Determine the [X, Y] coordinate at the center of the cell enclosing the given text.  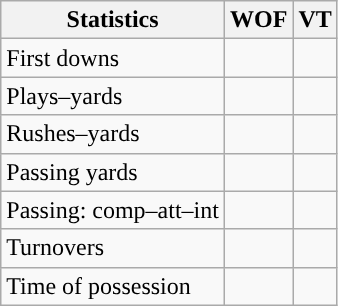
First downs [113, 58]
WOF [258, 20]
Passing: comp–att–int [113, 210]
Statistics [113, 20]
Passing yards [113, 172]
Rushes–yards [113, 134]
VT [315, 20]
Plays–yards [113, 96]
Time of possession [113, 286]
Turnovers [113, 248]
